Detect which cell encompasses the target text, then output its [X, Y] center coordinate. 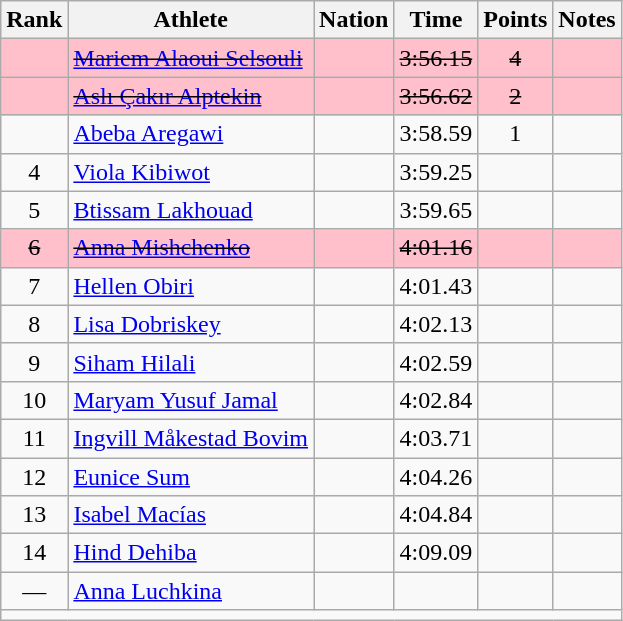
1 [516, 134]
Ingvill Måkestad Bovim [191, 438]
Siham Hilali [191, 362]
4:02.59 [436, 362]
3:56.15 [436, 58]
Viola Kibiwot [191, 172]
4:02.84 [436, 400]
13 [34, 515]
Points [516, 20]
7 [34, 286]
4:01.16 [436, 248]
14 [34, 553]
Time [436, 20]
Abeba Aregawi [191, 134]
5 [34, 210]
4:02.13 [436, 324]
2 [516, 96]
Btissam Lakhouad [191, 210]
Isabel Macías [191, 515]
Hind Dehiba [191, 553]
8 [34, 324]
Aslı Çakır Alptekin [191, 96]
Nation [354, 20]
10 [34, 400]
Eunice Sum [191, 477]
4:04.84 [436, 515]
Athlete [191, 20]
— [34, 591]
Anna Luchkina [191, 591]
11 [34, 438]
3:59.65 [436, 210]
4:09.09 [436, 553]
3:56.62 [436, 96]
Lisa Dobriskey [191, 324]
3:58.59 [436, 134]
Hellen Obiri [191, 286]
9 [34, 362]
Maryam Yusuf Jamal [191, 400]
6 [34, 248]
4:01.43 [436, 286]
Notes [587, 20]
Anna Mishchenko [191, 248]
Rank [34, 20]
Mariem Alaoui Selsouli [191, 58]
4:04.26 [436, 477]
4:03.71 [436, 438]
12 [34, 477]
3:59.25 [436, 172]
